Extract the (x, y) coordinate from the center of the cell holding the provided text.  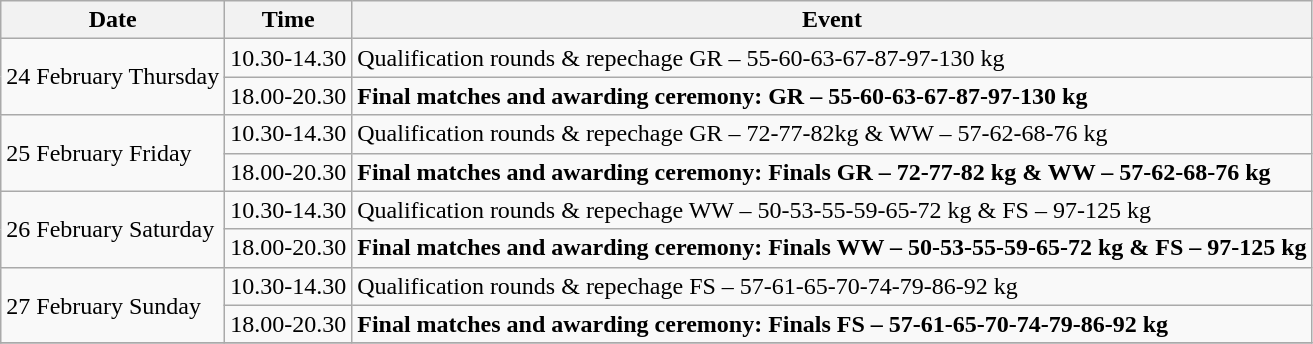
Qualification rounds & repechage GR – 55-60-63-67-87-97-130 kg (832, 58)
27 February Sunday (113, 305)
Qualification rounds & repechage FS – 57-61-65-70-74-79-86-92 kg (832, 286)
Qualification rounds & repechage GR – 72-77-82kg & WW – 57-62-68-76 kg (832, 134)
Final matches and awarding ceremony: Finals GR – 72-77-82 kg & WW – 57-62-68-76 kg (832, 172)
Final matches and awarding ceremony: Finals FS – 57-61-65-70-74-79-86-92 kg (832, 324)
Event (832, 20)
Time (288, 20)
Date (113, 20)
Final matches and awarding ceremony: Finals WW – 50-53-55-59-65-72 kg & FS – 97-125 kg (832, 248)
26 February Saturday (113, 229)
Qualification rounds & repechage WW – 50-53-55-59-65-72 kg & FS – 97-125 kg (832, 210)
24 February Thursday (113, 77)
25 February Friday (113, 153)
Final matches and awarding ceremony: GR – 55-60-63-67-87-97-130 kg (832, 96)
